Return the (x, y) coordinate for the center point of the cell that contains the specified text.  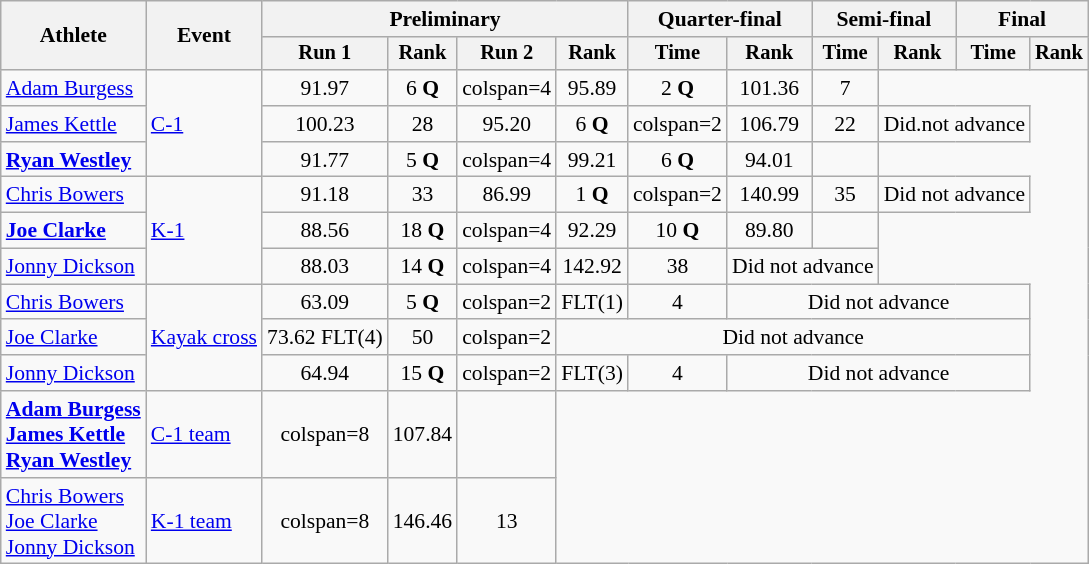
10 Q (678, 231)
101.36 (770, 88)
FLT(1) (592, 302)
22 (846, 124)
Preliminary (445, 19)
Quarter-final (720, 19)
99.21 (592, 160)
Adam Burgess (74, 88)
7 (846, 88)
35 (846, 195)
38 (678, 267)
Ryan Westley (74, 160)
28 (422, 124)
33 (422, 195)
James Kettle (74, 124)
1 Q (592, 195)
Kayak cross (204, 338)
14 Q (422, 267)
91.97 (325, 88)
15 Q (422, 373)
Run 1 (325, 54)
64.94 (325, 373)
106.79 (770, 124)
63.09 (325, 302)
2 Q (678, 88)
95.20 (506, 124)
Adam BurgessJames KettleRyan Westley (74, 434)
18 Q (422, 231)
Final (1022, 19)
K-1 (204, 230)
92.29 (592, 231)
140.99 (770, 195)
89.80 (770, 231)
Athlete (74, 36)
100.23 (325, 124)
88.03 (325, 267)
91.77 (325, 160)
91.18 (325, 195)
142.92 (592, 267)
Run 2 (506, 54)
C-1 team (204, 434)
107.84 (422, 434)
94.01 (770, 160)
Did.not advance (955, 124)
95.89 (592, 88)
C-1 (204, 124)
FLT(3) (592, 373)
88.56 (325, 231)
colspan=8 (325, 434)
73.62 FLT(4) (325, 338)
50 (422, 338)
Event (204, 36)
86.99 (506, 195)
Semi-final (884, 19)
